Extract the [x, y] coordinate from the center of the cell holding the provided text.  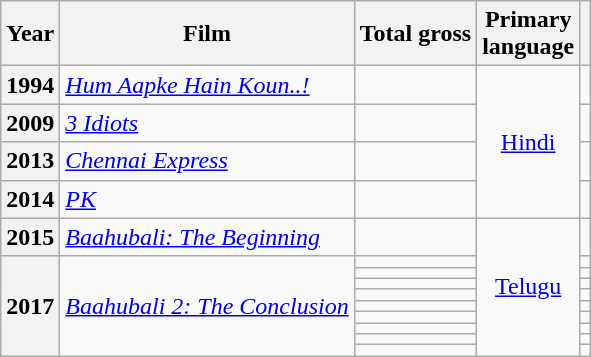
PK [207, 199]
Primarylanguage [528, 34]
Chennai Express [207, 161]
2013 [30, 161]
Total gross [415, 34]
2009 [30, 123]
Film [207, 34]
3 Idiots [207, 123]
Year [30, 34]
Hum Aapke Hain Koun..! [207, 85]
Baahubali 2: The Conclusion [207, 306]
1994 [30, 85]
Telugu [528, 287]
2015 [30, 237]
Hindi [528, 142]
2017 [30, 306]
2014 [30, 199]
Baahubali: The Beginning [207, 237]
